Find where the given text appears and provide that cell's center as [x, y] coordinate. 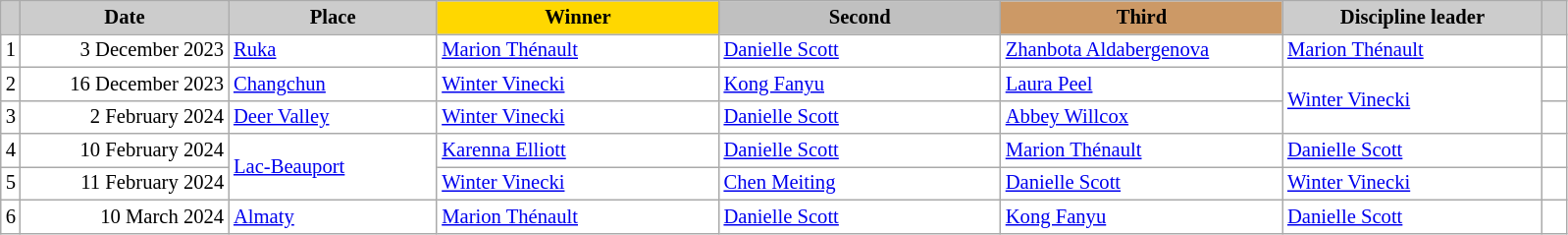
4 [11, 150]
10 March 2024 [125, 216]
16 December 2023 [125, 84]
Discipline leader [1413, 17]
3 [11, 117]
Deer Valley [333, 117]
Place [333, 17]
10 February 2024 [125, 150]
Abbey Willcox [1142, 117]
Chen Meiting [860, 183]
5 [11, 183]
11 February 2024 [125, 183]
6 [11, 216]
2 February 2024 [125, 117]
Third [1142, 17]
Changchun [333, 84]
Second [860, 17]
1 [11, 50]
3 December 2023 [125, 50]
Winner [577, 17]
Laura Peel [1142, 84]
Karenna Elliott [577, 150]
Almaty [333, 216]
Lac-Beauport [333, 167]
2 [11, 84]
Ruka [333, 50]
Zhanbota Aldabergenova [1142, 50]
Date [125, 17]
